Return the [X, Y] coordinate for the center point of the cell that contains the specified text.  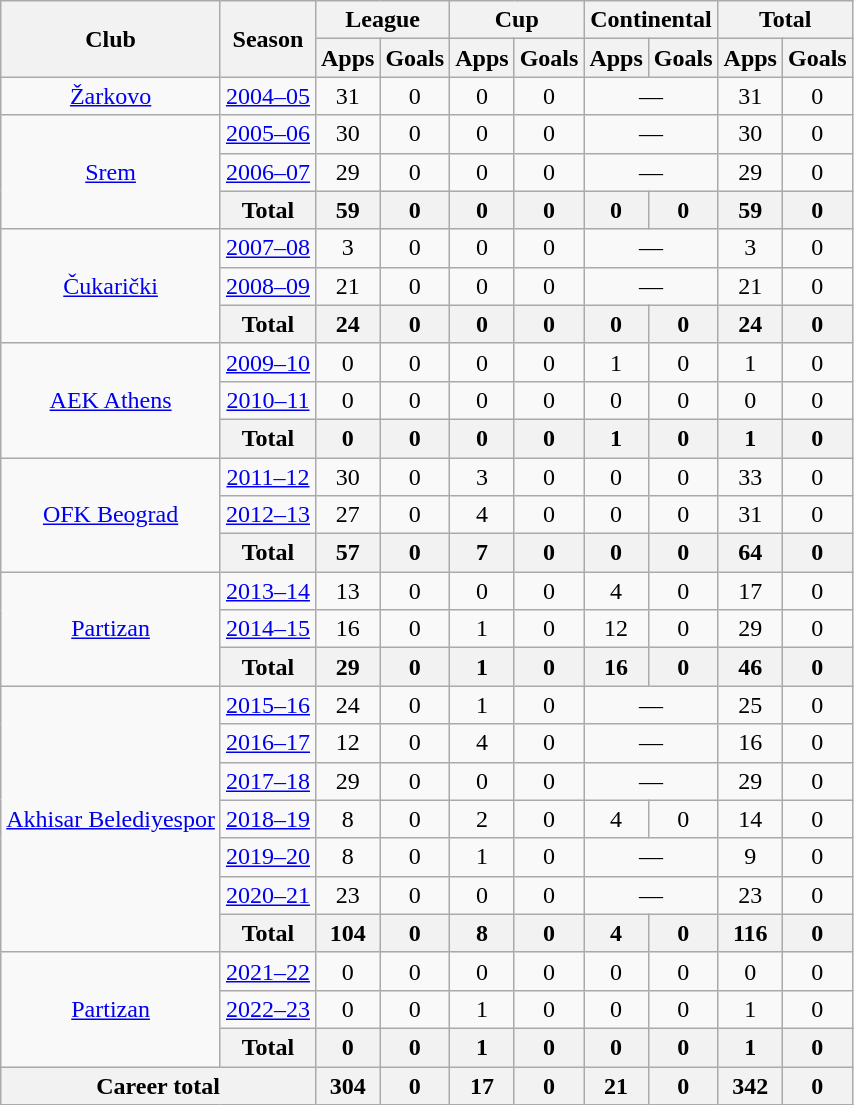
7 [482, 553]
13 [347, 591]
OFK Beograd [111, 515]
2004–05 [268, 96]
2022–23 [268, 1009]
2018–19 [268, 819]
2014–15 [268, 629]
2007–08 [268, 248]
League [382, 20]
104 [347, 933]
Žarkovo [111, 96]
Club [111, 39]
Continental [651, 20]
304 [347, 1085]
2021–22 [268, 971]
2013–14 [268, 591]
57 [347, 553]
Cup [517, 20]
14 [750, 819]
AEK Athens [111, 400]
27 [347, 515]
25 [750, 705]
33 [750, 477]
2008–09 [268, 286]
Srem [111, 172]
2019–20 [268, 857]
Career total [158, 1085]
2009–10 [268, 362]
342 [750, 1085]
9 [750, 857]
2016–17 [268, 743]
46 [750, 667]
2 [482, 819]
2010–11 [268, 400]
Season [268, 39]
Akhisar Belediyespor [111, 819]
Čukarički [111, 286]
2012–13 [268, 515]
2017–18 [268, 781]
116 [750, 933]
2020–21 [268, 895]
2015–16 [268, 705]
2006–07 [268, 172]
2005–06 [268, 134]
64 [750, 553]
2011–12 [268, 477]
